Extract the (X, Y) coordinate from the center of the cell holding the provided text.  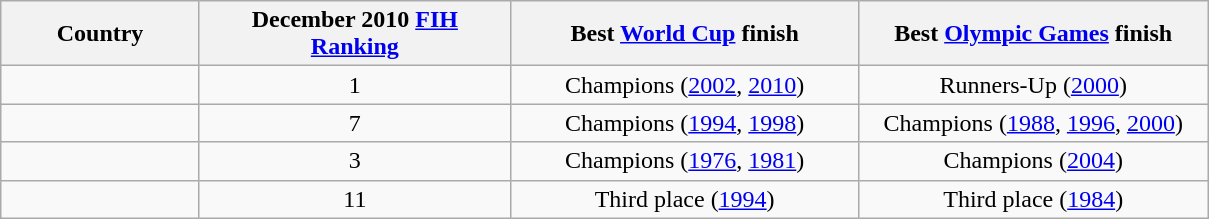
Best Olympic Games finish (1034, 34)
7 (354, 123)
Third place (1994) (684, 199)
December 2010 FIH Ranking (354, 34)
Champions (1988, 1996, 2000) (1034, 123)
3 (354, 161)
Third place (1984) (1034, 199)
11 (354, 199)
Champions (1994, 1998) (684, 123)
1 (354, 85)
Champions (2004) (1034, 161)
Country (100, 34)
Champions (2002, 2010) (684, 85)
Runners-Up (2000) (1034, 85)
Best World Cup finish (684, 34)
Champions (1976, 1981) (684, 161)
